Return the (x, y) coordinate for the center point of the cell that contains the specified text.  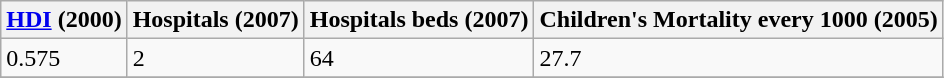
2 (216, 58)
Children's Mortality every 1000 (2005) (738, 20)
Hospitals (2007) (216, 20)
64 (419, 58)
0.575 (64, 58)
27.7 (738, 58)
Hospitals beds (2007) (419, 20)
HDI (2000) (64, 20)
